Determine the [x, y] coordinate at the center of the cell enclosing the given text.  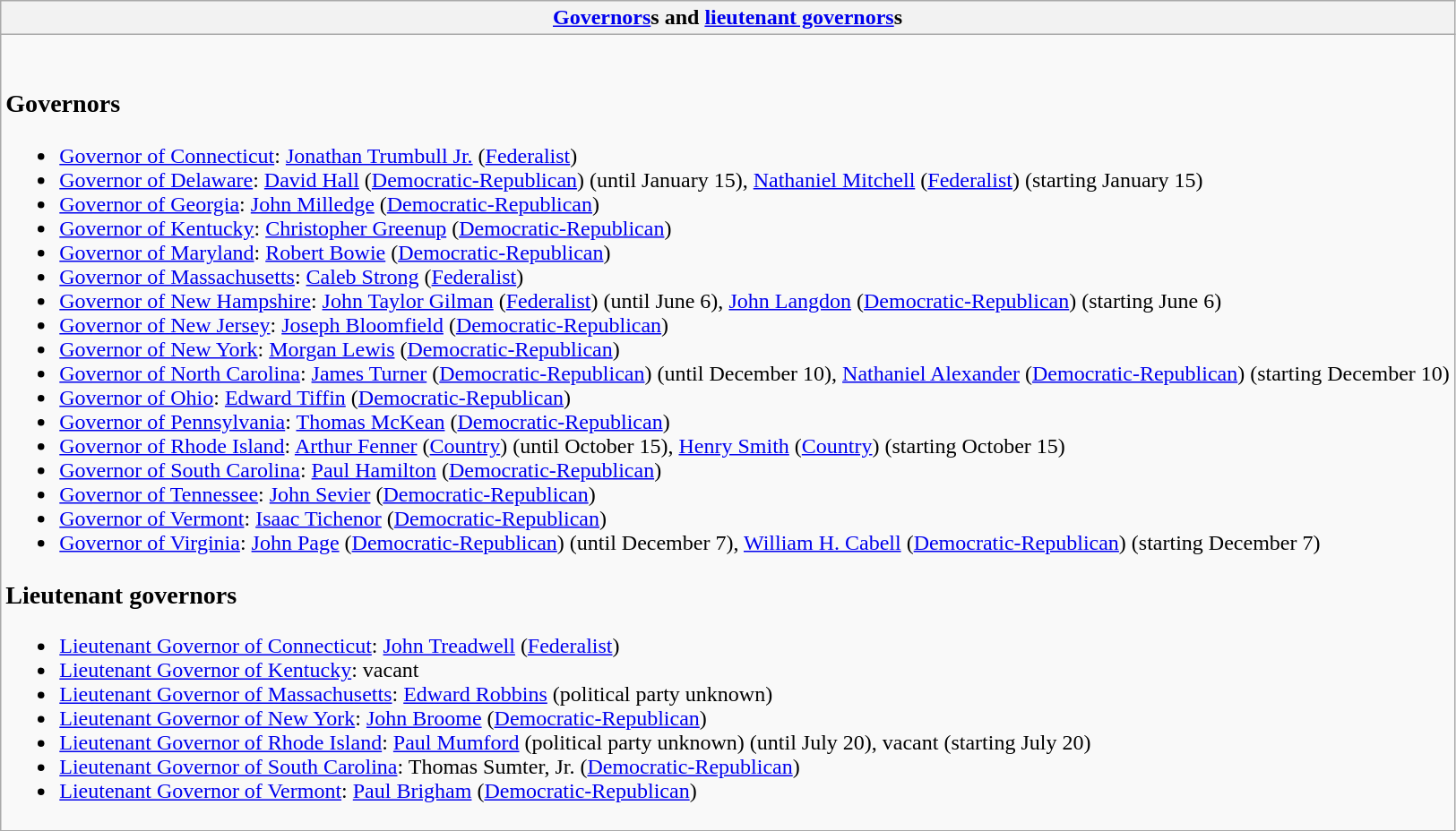
Governorss and lieutenant governorss [728, 18]
